Determine the (X, Y) coordinate at the center of the cell enclosing the given text.  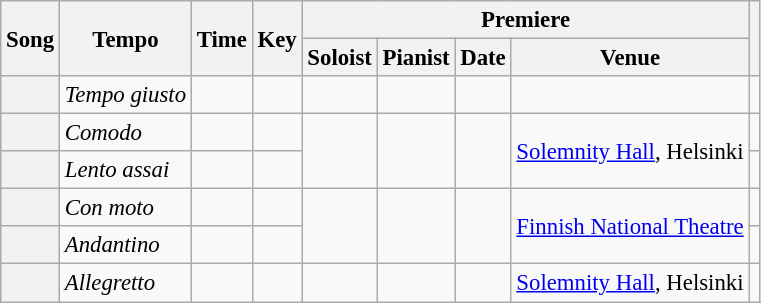
Venue (630, 58)
Key (277, 38)
Date (483, 58)
Premiere (526, 20)
Allegretto (125, 283)
Lento assai (125, 170)
Song (30, 38)
Tempo giusto (125, 95)
Tempo (125, 38)
Time (222, 38)
Con moto (125, 208)
Pianist (416, 58)
Comodo (125, 133)
Andantino (125, 245)
Finnish National Theatre (630, 226)
Soloist (340, 58)
